Scan for the cell matching the given text and deliver its [X, Y] coordinate at center. 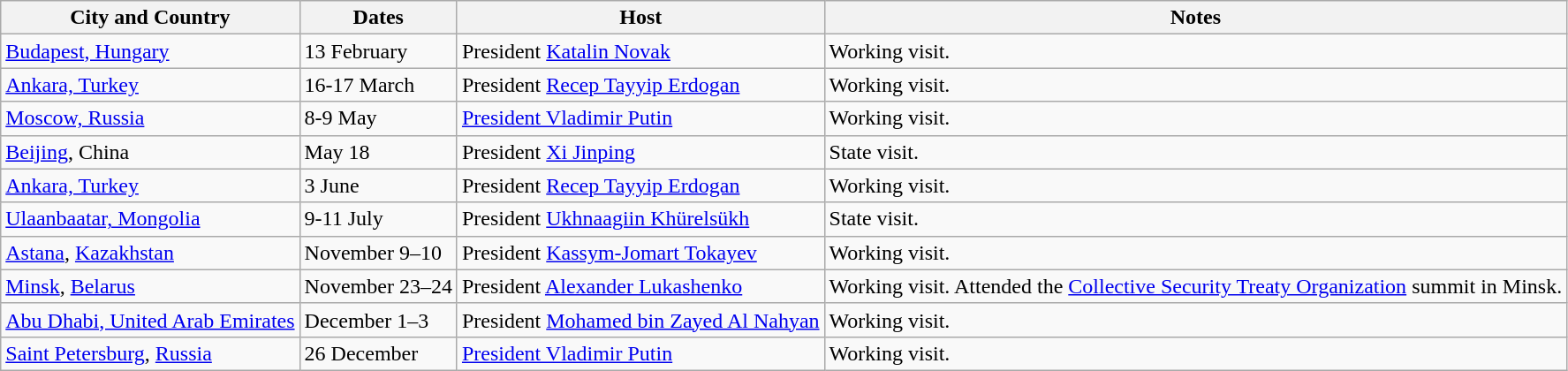
Astana, Kazakhstan [150, 253]
May 18 [378, 152]
3 June [378, 185]
November 23–24 [378, 286]
Minsk, Belarus [150, 286]
President Katalin Novak [640, 51]
16-17 March [378, 85]
Budapest, Hungary [150, 51]
President Alexander Lukashenko [640, 286]
Host [640, 18]
Moscow, Russia [150, 118]
9-11 July [378, 219]
Saint Petersburg, Russia [150, 353]
Working visit. Attended the Collective Security Treaty Organization summit in Minsk. [1196, 286]
President Mohamed bin Zayed Al Nahyan [640, 320]
26 December [378, 353]
December 1–3 [378, 320]
President Ukhnaagiin Khürelsükh [640, 219]
November 9–10 [378, 253]
Abu Dhabi, United Arab Emirates [150, 320]
City and Country [150, 18]
President Xi Jinping [640, 152]
13 February [378, 51]
8-9 May [378, 118]
Beijing, China [150, 152]
Notes [1196, 18]
Dates [378, 18]
President Kassym-Jomart Tokayev [640, 253]
Ulaanbaatar, Mongolia [150, 219]
